Pinpoint the cell where the given text exists, returning its [X, Y] midpoint coordinate. 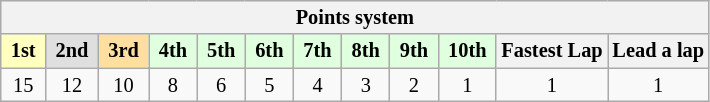
15 [24, 85]
4th [173, 51]
5 [269, 85]
8 [173, 85]
12 [72, 85]
10th [467, 51]
3rd [123, 51]
10 [123, 85]
4 [317, 85]
1st [24, 51]
2 [414, 85]
3 [366, 85]
8th [366, 51]
6th [269, 51]
Lead a lap [658, 51]
9th [414, 51]
6 [221, 85]
5th [221, 51]
Fastest Lap [552, 51]
7th [317, 51]
2nd [72, 51]
Points system [355, 17]
